Pinpoint the cell where the given text exists, returning its (X, Y) midpoint coordinate. 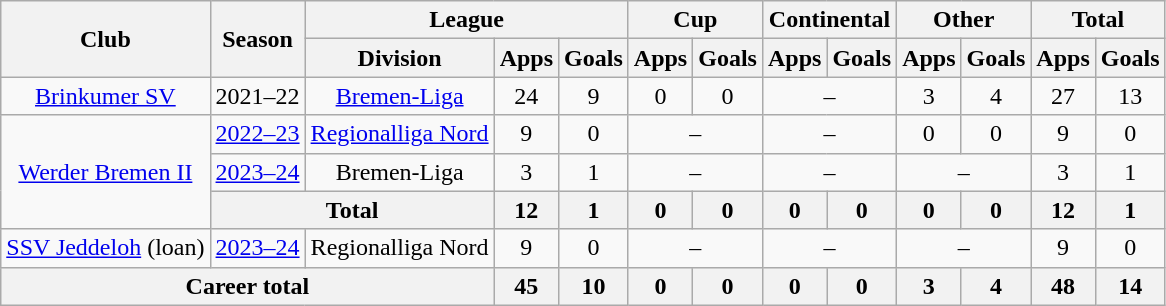
13 (1130, 96)
Career total (248, 286)
Brinkumer SV (106, 96)
10 (594, 286)
Season (258, 39)
2022–23 (258, 134)
Other (964, 20)
48 (1063, 286)
Cup (695, 20)
27 (1063, 96)
Division (400, 58)
14 (1130, 286)
League (466, 20)
Club (106, 39)
SSV Jeddeloh (loan) (106, 248)
45 (526, 286)
Continental (829, 20)
24 (526, 96)
Werder Bremen II (106, 172)
2021–22 (258, 96)
